Search for the cell housing the specified text and yield its (X, Y) center coordinate. 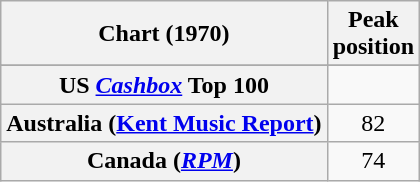
82 (373, 123)
Canada (RPM) (164, 161)
Chart (1970) (164, 34)
Australia (Kent Music Report) (164, 123)
74 (373, 161)
Peakposition (373, 34)
US Cashbox Top 100 (164, 85)
